Extract the (X, Y) coordinate from the center of the cell holding the provided text.  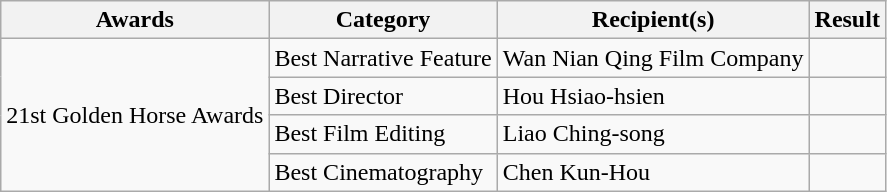
Recipient(s) (653, 20)
Category (383, 20)
Wan Nian Qing Film Company (653, 58)
21st Golden Horse Awards (135, 115)
Result (847, 20)
Best Narrative Feature (383, 58)
Chen Kun-Hou (653, 172)
Hou Hsiao-hsien (653, 96)
Awards (135, 20)
Liao Ching-song (653, 134)
Best Film Editing (383, 134)
Best Director (383, 96)
Best Cinematography (383, 172)
